Scan for the cell matching the given text and deliver its [x, y] coordinate at center. 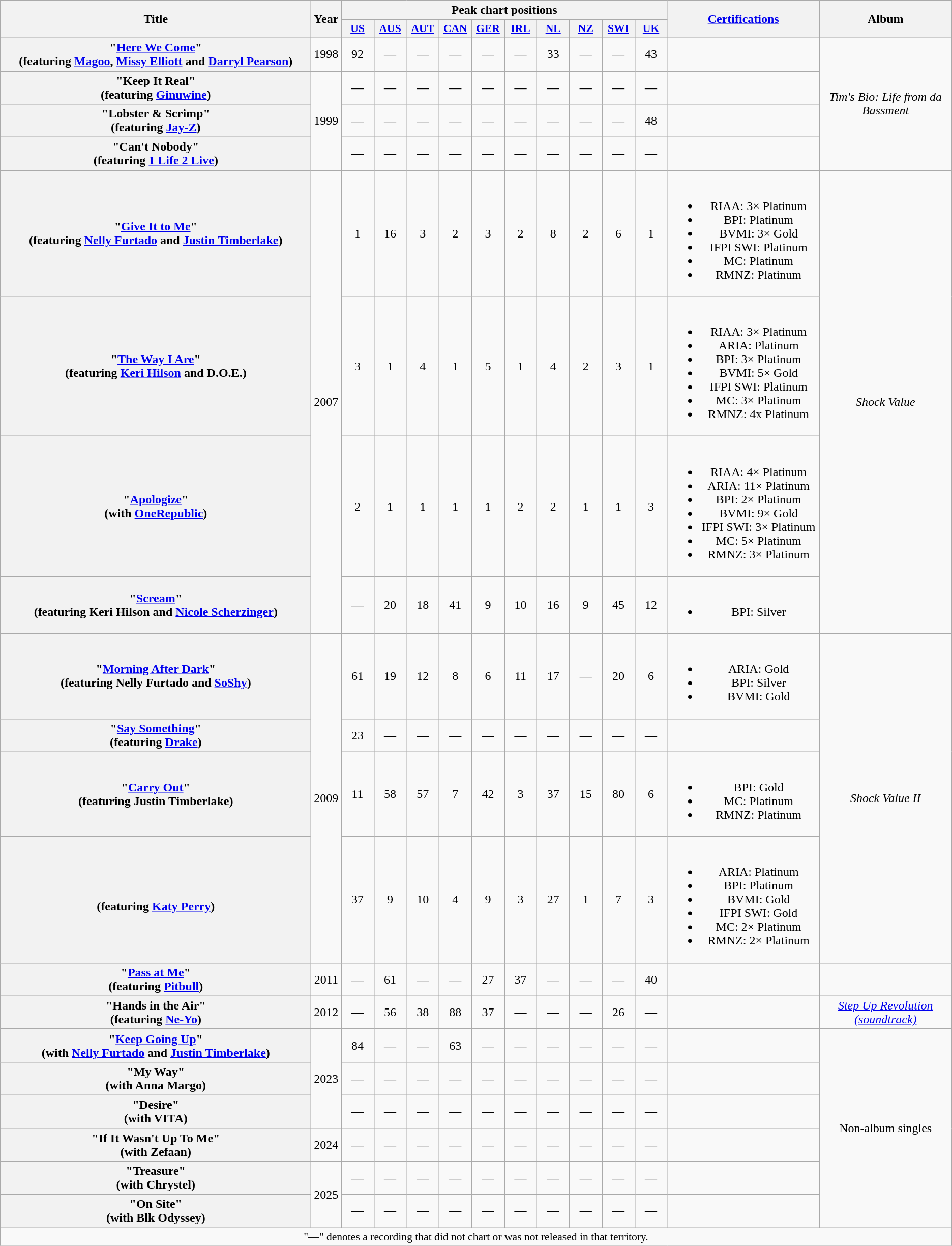
Step Up Revolution (soundtrack) [885, 1012]
"On Site" (with Blk Odyssey) [156, 1211]
"The Way I Are" (featuring Keri Hilson and D.O.E.) [156, 366]
BPI: Silver [743, 605]
RIAA: 3× PlatinumBPI: PlatinumBVMI: 3× GoldIFPI SWI: PlatinumMC: PlatinumRMNZ: Platinum [743, 233]
"Treasure" (with Chrystel) [156, 1178]
1999 [326, 121]
57 [423, 794]
US [358, 29]
"Lobster & Scrimp" (featuring Jay-Z) [156, 121]
"Desire" (with VITA) [156, 1112]
2025 [326, 1195]
"Apologize" (with OneRepublic) [156, 507]
Tim's Bio: Life from da Bassment [885, 104]
33 [553, 54]
RIAA: 4× PlatinumARIA: 11× PlatinumBPI: 2× PlatinumBVMI: 9× GoldIFPI SWI: 3× PlatinumMC: 5× PlatinumRMNZ: 3× Platinum [743, 507]
GER [488, 29]
ARIA: GoldBPI: SilverBVMI: Gold [743, 676]
1998 [326, 54]
42 [488, 794]
"My Way" (with Anna Margo) [156, 1078]
26 [618, 1012]
UK [651, 29]
38 [423, 1012]
Certifications [743, 19]
40 [651, 980]
58 [390, 794]
"Morning After Dark" (featuring Nelly Furtado and SoShy) [156, 676]
ARIA: PlatinumBPI: PlatinumBVMI: GoldIFPI SWI: GoldMC: 2× PlatinumRMNZ: 2× Platinum [743, 900]
RIAA: 3× PlatinumARIA: PlatinumBPI: 3× PlatinumBVMI: 5× GoldIFPI SWI: PlatinumMC: 3× PlatinumRMNZ: 4x Platinum [743, 366]
15 [586, 794]
"Keep It Real" (featuring Ginuwine) [156, 87]
"—" denotes a recording that did not chart or was not released in that territory. [476, 1237]
SWI [618, 29]
92 [358, 54]
80 [618, 794]
5 [488, 366]
Year [326, 19]
17 [553, 676]
Shock Value II [885, 798]
"Here We Come" (featuring Magoo, Missy Elliott and Darryl Pearson) [156, 54]
CAN [455, 29]
63 [455, 1046]
43 [651, 54]
"Say Something" (featuring Drake) [156, 735]
Title [156, 19]
"Hands in the Air" (featuring Ne-Yo) [156, 1012]
48 [651, 121]
Album [885, 19]
19 [390, 676]
56 [390, 1012]
84 [358, 1046]
88 [455, 1012]
"If It Wasn't Up To Me" (with Zefaan) [156, 1144]
AUS [390, 29]
2012 [326, 1012]
NZ [586, 29]
Shock Value [885, 402]
45 [618, 605]
(featuring Katy Perry) [156, 900]
AUT [423, 29]
"Give It to Me" (featuring Nelly Furtado and Justin Timberlake) [156, 233]
"Scream" (featuring Keri Hilson and Nicole Scherzinger) [156, 605]
2011 [326, 980]
"Can't Nobody" (featuring 1 Life 2 Live) [156, 154]
IRL [521, 29]
BPI: GoldMC: PlatinumRMNZ: Platinum [743, 794]
Peak chart positions [504, 10]
"Carry Out" (featuring Justin Timberlake) [156, 794]
2007 [326, 402]
2023 [326, 1078]
23 [358, 735]
41 [455, 605]
18 [423, 605]
NL [553, 29]
"Keep Going Up" (with Nelly Furtado and Justin Timberlake) [156, 1046]
Non-album singles [885, 1128]
"Pass at Me" (featuring Pitbull) [156, 980]
2009 [326, 798]
2024 [326, 1144]
